Extract the (X, Y) coordinate from the center of the cell holding the provided text.  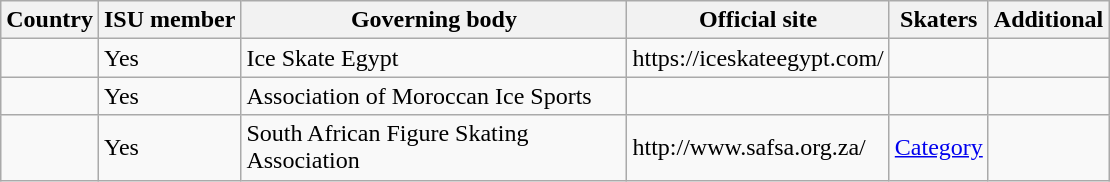
Ice Skate Egypt (434, 58)
South African Figure Skating Association (434, 148)
ISU member (169, 20)
Association of Moroccan Ice Sports (434, 96)
https://iceskateegypt.com/ (758, 58)
Official site (758, 20)
Additional (1048, 20)
Country (50, 20)
Governing body (434, 20)
Category (938, 148)
http://www.safsa.org.za/ (758, 148)
Skaters (938, 20)
